Search for the cell housing the specified text and yield its (X, Y) center coordinate. 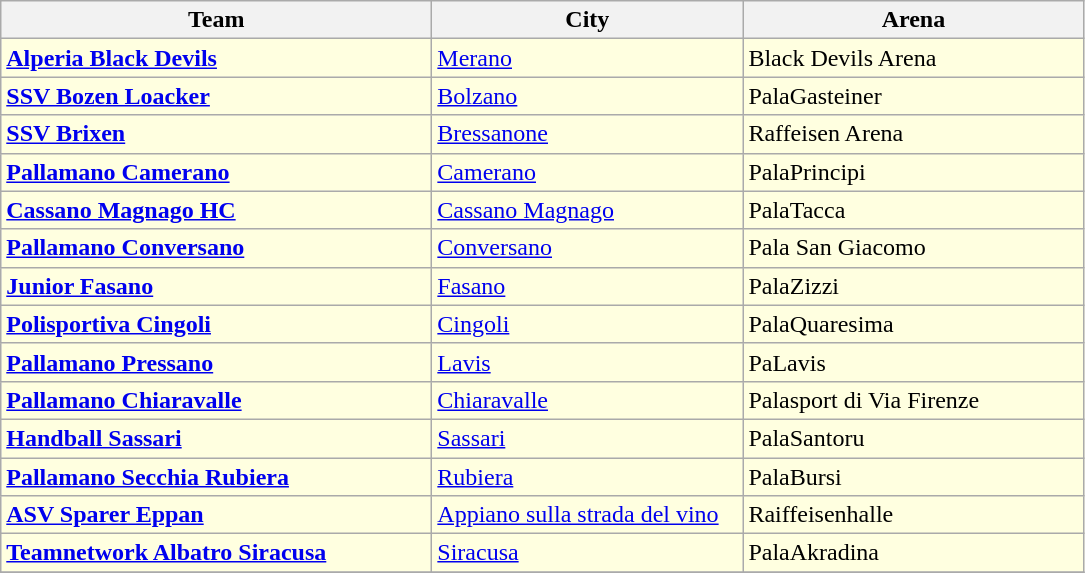
Black Devils Arena (914, 58)
SSV Bozen Loacker (216, 96)
Cassano Magnago HC (216, 210)
ASV Sparer Eppan (216, 515)
Pallamano Secchia Rubiera (216, 477)
Team (216, 20)
PalaSantoru (914, 438)
Merano (588, 58)
Junior Fasano (216, 286)
Pallamano Conversano (216, 248)
PaLavis (914, 362)
SSV Brixen (216, 134)
Conversano (588, 248)
Siracusa (588, 553)
PalaGasteiner (914, 96)
Pallamano Camerano (216, 172)
Cingoli (588, 324)
Appiano sulla strada del vino (588, 515)
Polisportiva Cingoli (216, 324)
PalaAkradina (914, 553)
Arena (914, 20)
Alperia Black Devils (216, 58)
Sassari (588, 438)
Lavis (588, 362)
City (588, 20)
PalaZizzi (914, 286)
PalaTacca (914, 210)
Pallamano Chiaravalle (216, 400)
Rubiera (588, 477)
Fasano (588, 286)
Bolzano (588, 96)
PalaQuaresima (914, 324)
Cassano Magnago (588, 210)
Raiffeisenhalle (914, 515)
Pallamano Pressano (216, 362)
Handball Sassari (216, 438)
Raffeisen Arena (914, 134)
PalaPrincipi (914, 172)
Camerano (588, 172)
Chiaravalle (588, 400)
Bressanone (588, 134)
PalaBursi (914, 477)
Palasport di Via Firenze (914, 400)
Teamnetwork Albatro Siracusa (216, 553)
Pala San Giacomo (914, 248)
